Detect which cell encompasses the target text, then output its [x, y] center coordinate. 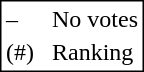
Ranking [94, 53]
(#) [20, 53]
No votes [94, 19]
– [20, 19]
